Find where the given text appears and provide that cell's center as (x, y) coordinate. 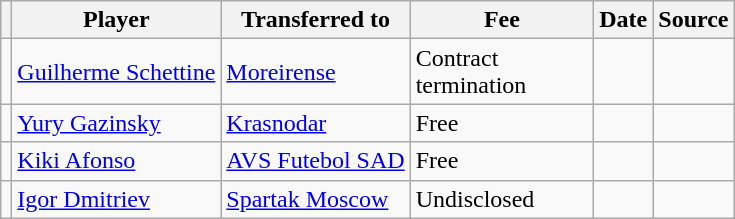
Guilherme Schettine (116, 72)
Source (694, 20)
Transferred to (316, 20)
Kiki Afonso (116, 161)
Player (116, 20)
Date (624, 20)
Igor Dmitriev (116, 199)
Undisclosed (502, 199)
Krasnodar (316, 123)
Contract termination (502, 72)
Yury Gazinsky (116, 123)
AVS Futebol SAD (316, 161)
Fee (502, 20)
Spartak Moscow (316, 199)
Moreirense (316, 72)
